Return (x, y) of the center of cell containing provided text 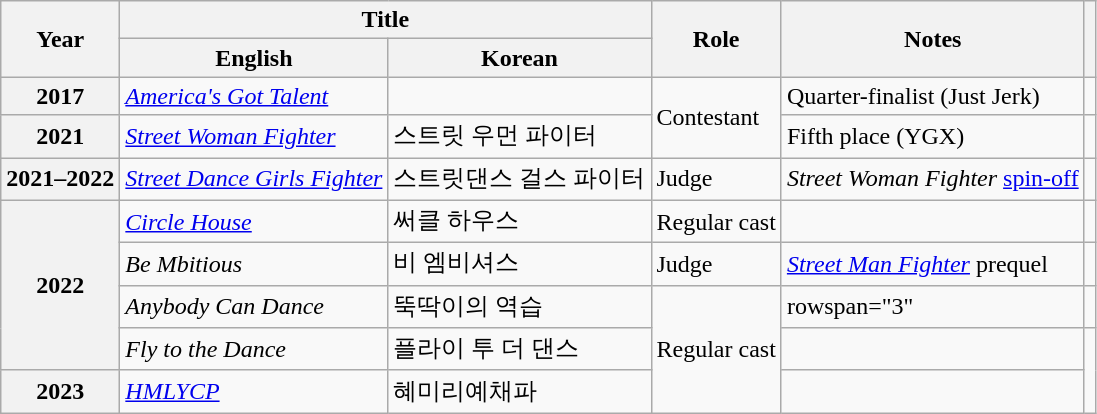
Contestant (716, 118)
English (254, 58)
Fly to the Dance (254, 350)
2021 (60, 136)
2022 (60, 285)
2017 (60, 96)
2023 (60, 392)
Year (60, 39)
Street Woman Fighter spin-off (932, 180)
Street Man Fighter prequel (932, 264)
HMLYCP (254, 392)
Street Woman Fighter (254, 136)
2021–2022 (60, 180)
Role (716, 39)
혜미리예채파 (520, 392)
Fifth place (YGX) (932, 136)
Circle House (254, 222)
America's Got Talent (254, 96)
스트릿댄스 걸스 파이터 (520, 180)
Korean (520, 58)
비 엠비셔스 (520, 264)
플라이 투 더 댄스 (520, 350)
Street Dance Girls Fighter (254, 180)
Be Mbitious (254, 264)
Title (386, 20)
스트릿 우먼 파이터 (520, 136)
써클 하우스 (520, 222)
뚝딱이의 역습 (520, 306)
Quarter-finalist (Just Jerk) (932, 96)
Notes (932, 39)
rowspan="3" (932, 306)
Anybody Can Dance (254, 306)
